Return the [X, Y] coordinate for the center point of the cell that contains the specified text.  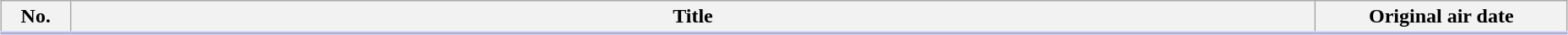
No. [35, 17]
Original air date [1441, 17]
Title [693, 17]
